For the text-containing cell, return its midpoint in (X, Y) coordinate format. 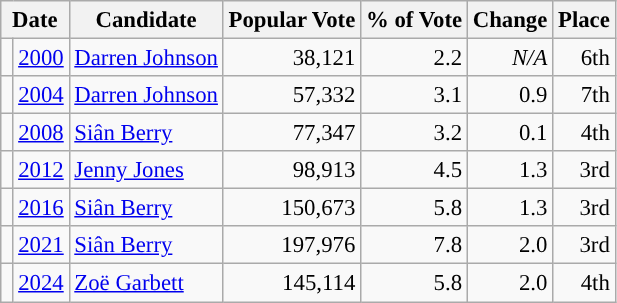
3.2 (414, 133)
6th (584, 58)
2008 (41, 133)
4.5 (414, 170)
Change (510, 20)
150,673 (292, 208)
% of Vote (414, 20)
2021 (41, 245)
0.9 (510, 95)
77,347 (292, 133)
Popular Vote (292, 20)
2024 (41, 283)
2012 (41, 170)
57,332 (292, 95)
Place (584, 20)
7th (584, 95)
2016 (41, 208)
2.2 (414, 58)
2000 (41, 58)
Candidate (146, 20)
3.1 (414, 95)
2004 (41, 95)
0.1 (510, 133)
N/A (510, 58)
197,976 (292, 245)
7.8 (414, 245)
38,121 (292, 58)
Jenny Jones (146, 170)
98,913 (292, 170)
Date (35, 20)
Zoë Garbett (146, 283)
145,114 (292, 283)
